Detect which cell encompasses the target text, then output its (X, Y) center coordinate. 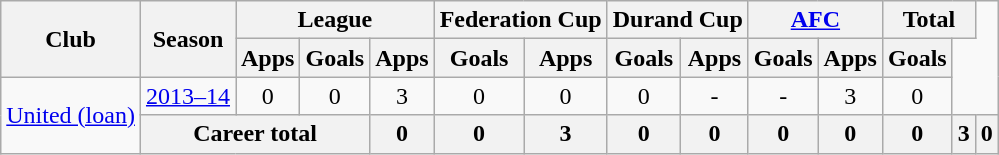
Club (71, 39)
Total (928, 20)
Durand Cup (678, 20)
United (loan) (71, 115)
2013–14 (188, 96)
Federation Cup (520, 20)
League (336, 20)
Season (188, 39)
AFC (815, 20)
Career total (254, 134)
